Return [x, y] of the center of cell containing provided text 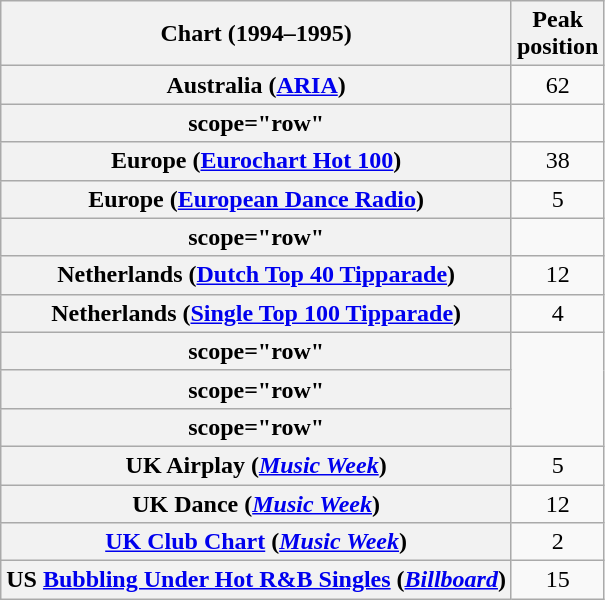
UK Dance (Music Week) [256, 503]
Australia (ARIA) [256, 85]
US Bubbling Under Hot R&B Singles (Billboard) [256, 580]
38 [557, 161]
2 [557, 542]
Peakposition [557, 34]
Europe (Eurochart Hot 100) [256, 161]
4 [557, 313]
62 [557, 85]
UK Club Chart (Music Week) [256, 542]
UK Airplay (Music Week) [256, 465]
15 [557, 580]
Europe (European Dance Radio) [256, 199]
Chart (1994–1995) [256, 34]
Netherlands (Single Top 100 Tipparade) [256, 313]
Netherlands (Dutch Top 40 Tipparade) [256, 275]
